Detect which cell encompasses the target text, then output its [X, Y] center coordinate. 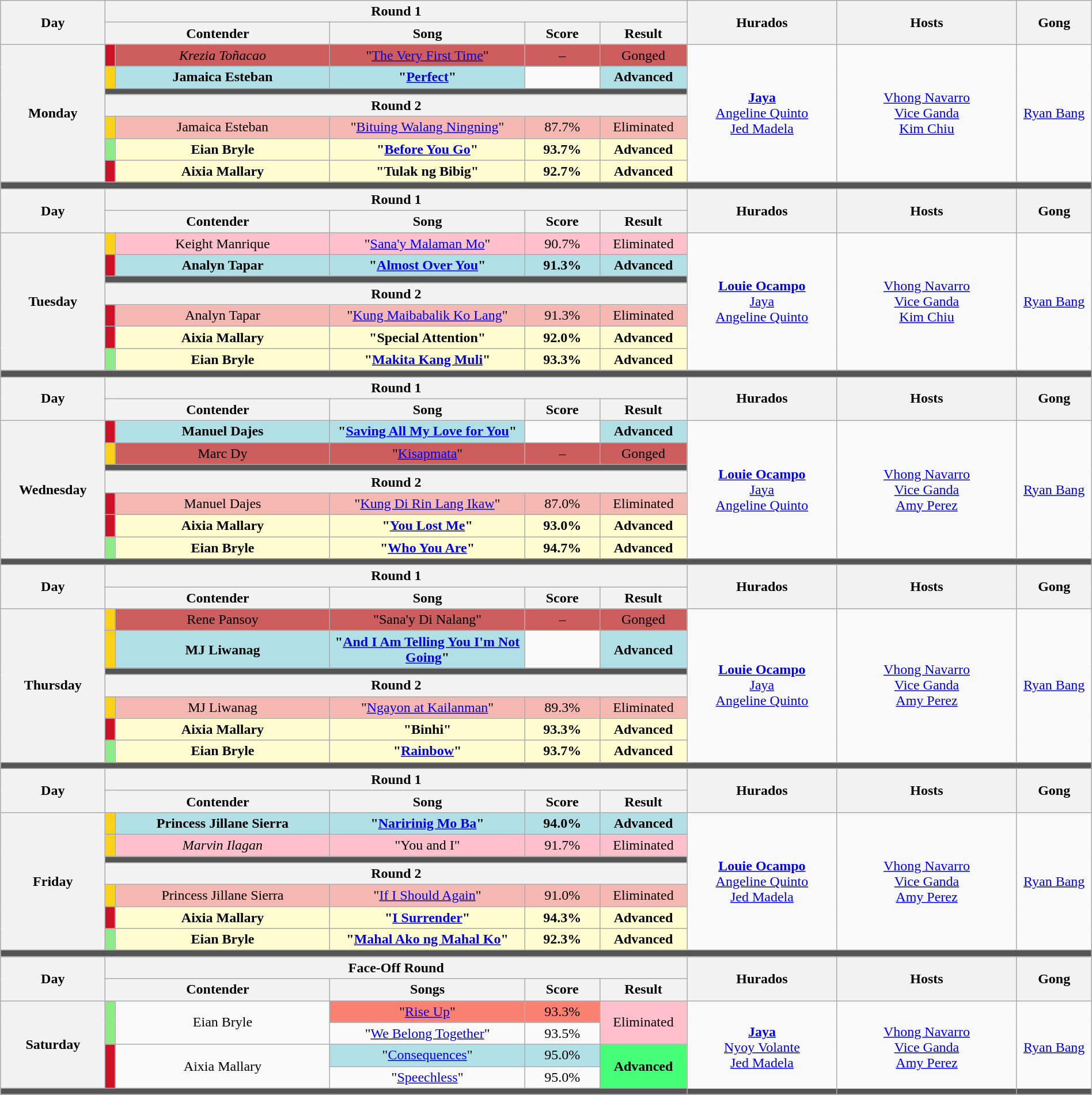
"Makita Kang Muli" [427, 359]
Krezia Toñacao [222, 55]
"Kisapmata" [427, 453]
"We Belong Together" [427, 1033]
"Saving All My Love for You" [427, 431]
Songs [427, 990]
"Ngayon at Kailanman" [427, 707]
"Perfect" [427, 77]
"Bituing Walang Ningning" [427, 127]
JayaAngeline QuintoJed Madela [762, 113]
93.5% [562, 1033]
94.7% [562, 548]
94.0% [562, 823]
"And I Am Telling You I'm Not Going" [427, 650]
"Kung Di Rin Lang Ikaw" [427, 503]
"Binhi" [427, 729]
91.7% [562, 845]
92.3% [562, 939]
92.0% [562, 338]
"Naririnig Mo Ba" [427, 823]
"If I Should Again" [427, 896]
87.0% [562, 503]
"You Lost Me" [427, 525]
Saturday [53, 1044]
Tuesday [53, 302]
Rene Pansoy [222, 620]
"Sana'y Malaman Mo" [427, 244]
"Mahal Ako ng Mahal Ko" [427, 939]
Monday [53, 113]
"Speechless" [427, 1077]
Face-Off Round [396, 968]
Keight Manrique [222, 244]
Marc Dy [222, 453]
Marvin Ilagan [222, 845]
"Special Attention" [427, 338]
87.7% [562, 127]
"Who You Are" [427, 548]
Wednesday [53, 490]
Louie OcampoAngeline QuintoJed Madela [762, 881]
"Almost Over You" [427, 266]
92.7% [562, 171]
93.0% [562, 525]
"You and I" [427, 845]
"Before You Go" [427, 149]
"Tulak ng Bibig" [427, 171]
"Consequences" [427, 1055]
"Kung Maibabalik Ko Lang" [427, 316]
"I Surrender" [427, 918]
JayaNyoy VolanteJed Madela [762, 1047]
Thursday [53, 685]
"The Very First Time" [427, 55]
"Rise Up" [427, 1011]
90.7% [562, 244]
89.3% [562, 707]
"Rainbow" [427, 751]
91.0% [562, 896]
94.3% [562, 918]
"Sana'y Di Nalang" [427, 620]
Friday [53, 881]
